Identify which cell holds the provided text, then report its (x, y) central coordinate. 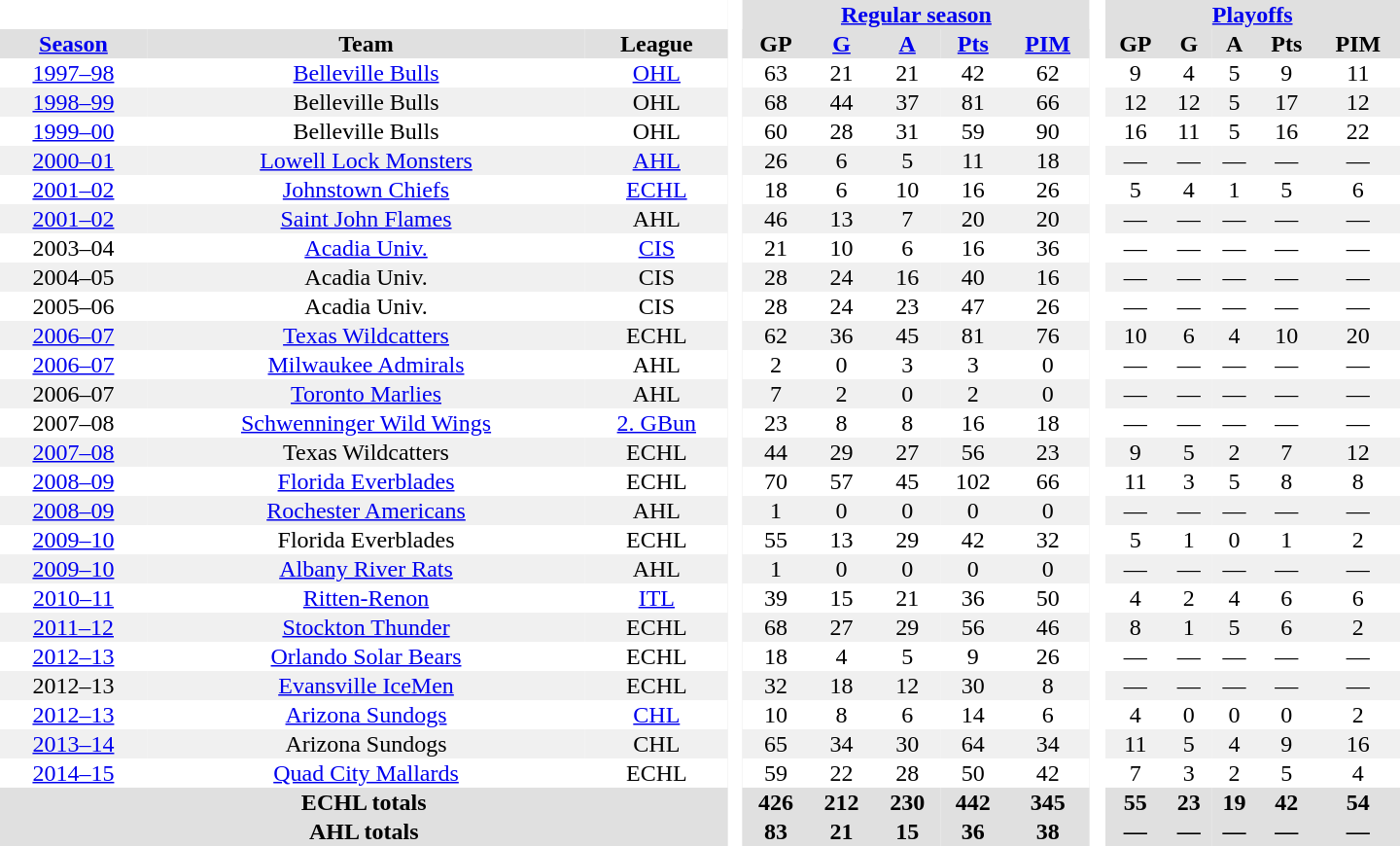
38 (1048, 831)
2004–05 (74, 277)
Albany River Rats (366, 569)
76 (1048, 335)
230 (907, 802)
Johnstown Chiefs (366, 190)
1999–00 (74, 131)
2000–01 (74, 160)
60 (776, 131)
AHL totals (364, 831)
2014–15 (74, 773)
54 (1358, 802)
442 (973, 802)
70 (776, 481)
Toronto Marlies (366, 394)
2. GBun (656, 423)
2011–12 (74, 627)
212 (842, 802)
ECHL totals (364, 802)
31 (907, 131)
Orlando Solar Bears (366, 656)
102 (973, 481)
Schwenninger Wild Wings (366, 423)
1997–98 (74, 73)
63 (776, 73)
Team (366, 44)
Regular season (916, 15)
19 (1235, 802)
65 (776, 744)
Saint John Flames (366, 219)
Playoffs (1252, 15)
426 (776, 802)
2010–11 (74, 598)
14 (973, 715)
83 (776, 831)
ITL (656, 598)
64 (973, 744)
Stockton Thunder (366, 627)
2013–14 (74, 744)
Milwaukee Admirals (366, 365)
1998–99 (74, 102)
17 (1287, 102)
2005–06 (74, 306)
47 (973, 306)
Evansville IceMen (366, 686)
37 (907, 102)
40 (973, 277)
57 (842, 481)
Season (74, 44)
Lowell Lock Monsters (366, 160)
90 (1048, 131)
Quad City Mallards (366, 773)
39 (776, 598)
345 (1048, 802)
League (656, 44)
Ritten-Renon (366, 598)
2003–04 (74, 248)
Rochester Americans (366, 511)
